Pinpoint the cell where the given text exists, returning its [x, y] midpoint coordinate. 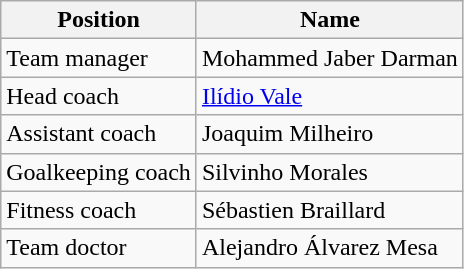
Sébastien Braillard [330, 210]
Team doctor [99, 248]
Alejandro Álvarez Mesa [330, 248]
Mohammed Jaber Darman [330, 58]
Head coach [99, 96]
Position [99, 20]
Team manager [99, 58]
Fitness coach [99, 210]
Goalkeeping coach [99, 172]
Joaquim Milheiro [330, 134]
Silvinho Morales [330, 172]
Ilídio Vale [330, 96]
Name [330, 20]
Assistant coach [99, 134]
